Provide the (x, y) coordinate of the cell's center where the given text is located.  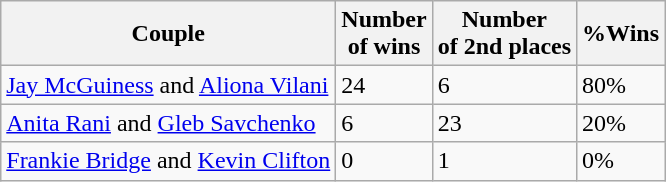
80% (621, 85)
20% (621, 123)
Couple (168, 34)
%Wins (621, 34)
0% (621, 161)
Anita Rani and Gleb Savchenko (168, 123)
Numberof wins (384, 34)
24 (384, 85)
0 (384, 161)
Frankie Bridge and Kevin Clifton (168, 161)
Numberof 2nd places (504, 34)
Jay McGuiness and Aliona Vilani (168, 85)
1 (504, 161)
23 (504, 123)
